Output the (X, Y) coordinate of the center of the cell containing the given text.  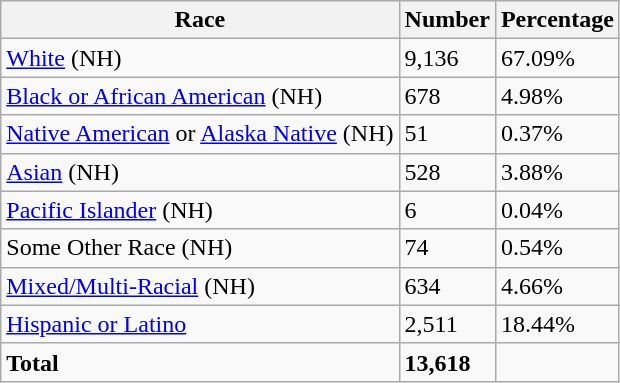
Native American or Alaska Native (NH) (200, 134)
3.88% (557, 172)
4.98% (557, 96)
Number (447, 20)
678 (447, 96)
51 (447, 134)
634 (447, 286)
Pacific Islander (NH) (200, 210)
528 (447, 172)
74 (447, 248)
Mixed/Multi-Racial (NH) (200, 286)
Black or African American (NH) (200, 96)
White (NH) (200, 58)
0.37% (557, 134)
18.44% (557, 324)
Hispanic or Latino (200, 324)
6 (447, 210)
Total (200, 362)
9,136 (447, 58)
Race (200, 20)
4.66% (557, 286)
13,618 (447, 362)
Percentage (557, 20)
Some Other Race (NH) (200, 248)
0.04% (557, 210)
Asian (NH) (200, 172)
0.54% (557, 248)
2,511 (447, 324)
67.09% (557, 58)
